Scan for the cell matching the given text and deliver its [X, Y] coordinate at center. 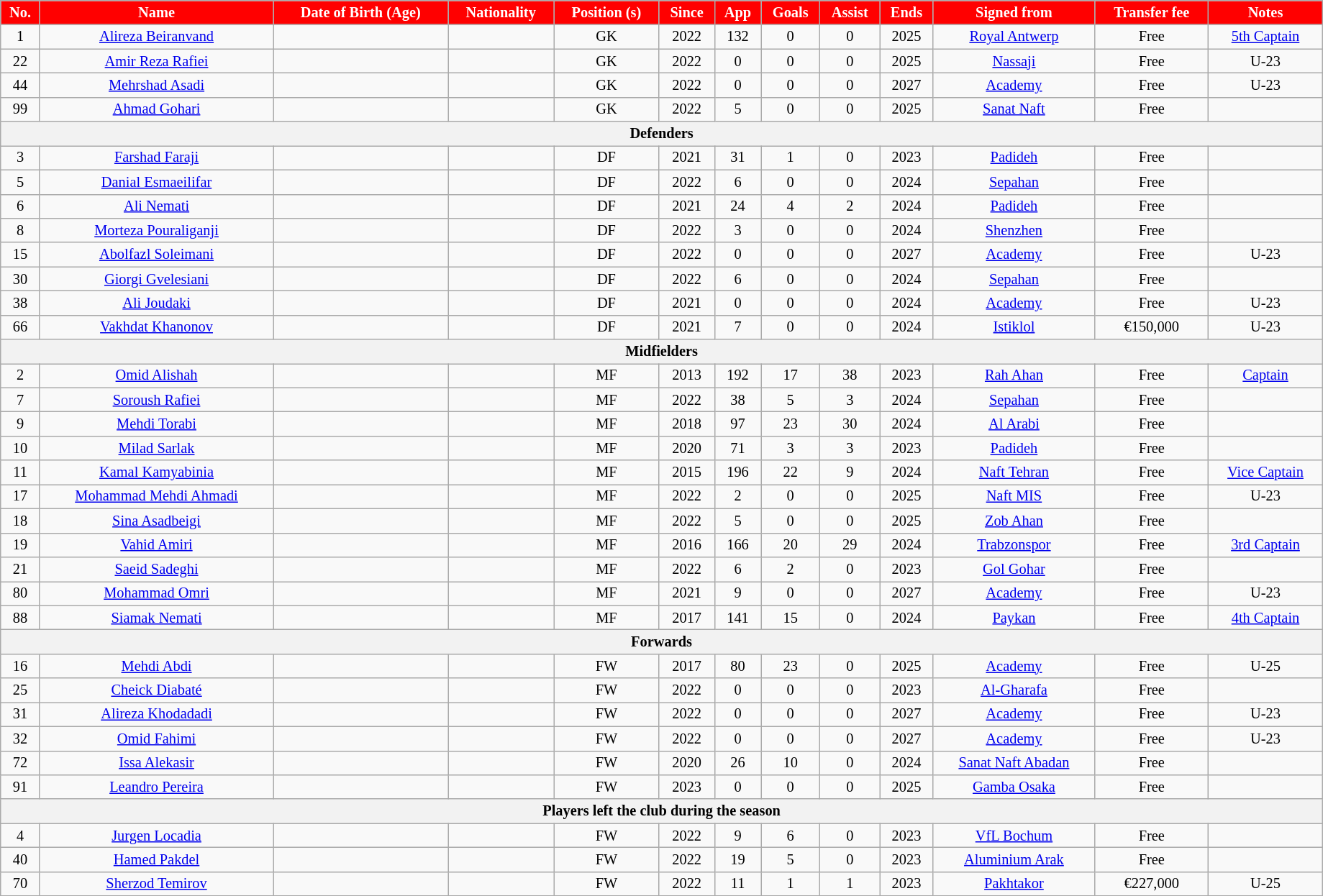
29 [850, 545]
2018 [686, 424]
132 [738, 37]
Name [157, 12]
Hamed Pakdel [157, 859]
Paykan [1014, 618]
Ali Nemati [157, 206]
4th Captain [1266, 618]
Milad Sarlak [157, 448]
25 [20, 690]
Naft MIS [1014, 496]
Abolfazl Soleimani [157, 255]
70 [20, 884]
32 [20, 739]
Vice Captain [1266, 472]
Danial Esmaeilifar [157, 182]
192 [738, 375]
Royal Antwerp [1014, 37]
Defenders [662, 134]
Mohammad Mehdi Ahmadi [157, 496]
Ali Joudaki [157, 303]
2016 [686, 545]
8 [20, 230]
Naft Tehran [1014, 472]
99 [20, 109]
20 [791, 545]
141 [738, 618]
No. [20, 12]
Ends [906, 12]
166 [738, 545]
3rd Captain [1266, 545]
Forwards [662, 641]
196 [738, 472]
Midfielders [662, 352]
Sanat Naft Abadan [1014, 763]
Sherzod Temirov [157, 884]
Date of Birth (Age) [361, 12]
2015 [686, 472]
Since [686, 12]
Cheick Diabaté [157, 690]
Captain [1266, 375]
21 [20, 569]
18 [20, 521]
Al-Gharafa [1014, 690]
Transfer fee [1152, 12]
66 [20, 327]
App [738, 12]
Sanat Naft [1014, 109]
Soroush Rafiei [157, 400]
Giorgi Gvelesiani [157, 279]
40 [20, 859]
16 [20, 666]
Rah Ahan [1014, 375]
Siamak Nemati [157, 618]
Zob Ahan [1014, 521]
Aluminium Arak [1014, 859]
Gol Gohar [1014, 569]
91 [20, 787]
Jurgen Locadia [157, 836]
VfL Bochum [1014, 836]
Mohammad Omri [157, 593]
Nationality [501, 12]
Omid Alishah [157, 375]
Goals [791, 12]
Ahmad Gohari [157, 109]
€150,000 [1152, 327]
Gamba Osaka [1014, 787]
26 [738, 763]
Vahid Amiri [157, 545]
Nassaji [1014, 61]
Mehdi Torabi [157, 424]
Assist [850, 12]
€227,000 [1152, 884]
Amir Reza Rafiei [157, 61]
Alireza Khodadadi [157, 714]
72 [20, 763]
Farshad Faraji [157, 157]
Vakhdat Khanonov [157, 327]
5th Captain [1266, 37]
Pakhtakor [1014, 884]
Position (s) [606, 12]
Leandro Pereira [157, 787]
Sina Asadbeigi [157, 521]
Morteza Pouraliganji [157, 230]
Saeid Sadeghi [157, 569]
Mehdi Abdi [157, 666]
Al Arabi [1014, 424]
Omid Fahimi [157, 739]
Issa Alekasir [157, 763]
Mehrshad Asadi [157, 85]
Alireza Beiranvand [157, 37]
71 [738, 448]
Notes [1266, 12]
Players left the club during the season [662, 811]
Signed from [1014, 12]
97 [738, 424]
88 [20, 618]
Kamal Kamyabinia [157, 472]
Trabzonspor [1014, 545]
Istiklol [1014, 327]
2013 [686, 375]
24 [738, 206]
44 [20, 85]
Shenzhen [1014, 230]
